Identify which cell holds the provided text, then report its (X, Y) central coordinate. 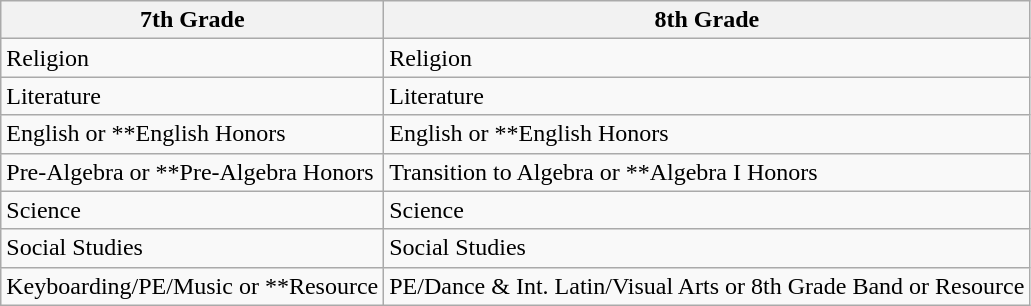
8th Grade (707, 20)
7th Grade (192, 20)
Pre-Algebra or **Pre-Algebra Honors (192, 172)
PE/Dance & Int. Latin/Visual Arts or 8th Grade Band or Resource (707, 286)
Transition to Algebra or **Algebra I Honors (707, 172)
Keyboarding/PE/Music or **Resource (192, 286)
